Search for the cell housing the specified text and yield its [x, y] center coordinate. 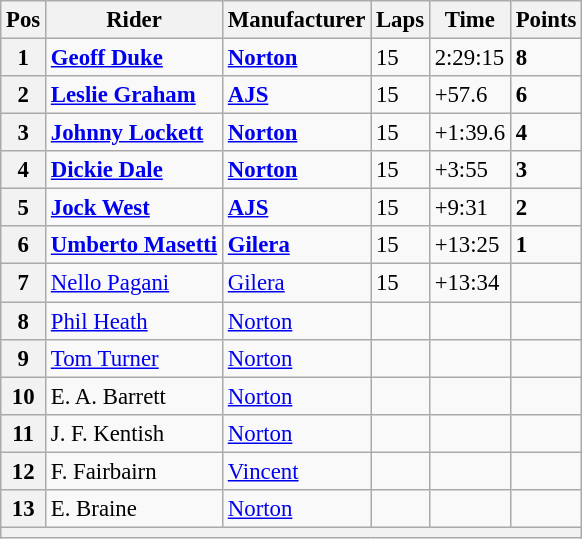
E. A. Barrett [134, 396]
+13:25 [470, 245]
Laps [400, 20]
+1:39.6 [470, 133]
Jock West [134, 208]
E. Braine [134, 509]
Dickie Dale [134, 170]
13 [24, 509]
Time [470, 20]
Johnny Lockett [134, 133]
Points [546, 20]
F. Fairbairn [134, 471]
Manufacturer [296, 20]
5 [24, 208]
Umberto Masetti [134, 245]
2:29:15 [470, 58]
Geoff Duke [134, 58]
Pos [24, 20]
Nello Pagani [134, 283]
Leslie Graham [134, 95]
+57.6 [470, 95]
Vincent [296, 471]
Tom Turner [134, 358]
Phil Heath [134, 321]
12 [24, 471]
J. F. Kentish [134, 433]
Rider [134, 20]
9 [24, 358]
+9:31 [470, 208]
10 [24, 396]
7 [24, 283]
11 [24, 433]
+3:55 [470, 170]
+13:34 [470, 283]
